Pinpoint the cell where the given text exists, returning its (x, y) midpoint coordinate. 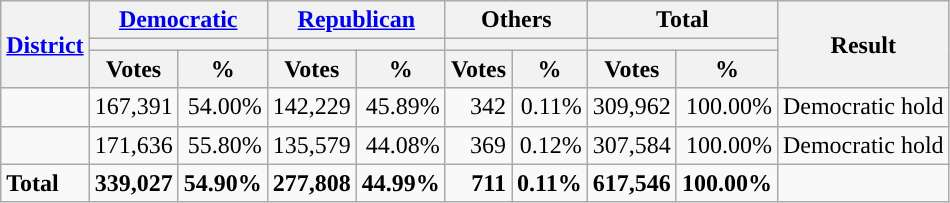
171,636 (134, 145)
142,229 (312, 107)
617,546 (632, 183)
Result (863, 44)
45.89% (400, 107)
54.90% (222, 183)
44.99% (400, 183)
167,391 (134, 107)
307,584 (632, 145)
District (45, 44)
55.80% (222, 145)
Democratic (178, 20)
135,579 (312, 145)
309,962 (632, 107)
369 (478, 145)
54.00% (222, 107)
342 (478, 107)
Others (516, 20)
Republican (356, 20)
339,027 (134, 183)
44.08% (400, 145)
0.12% (550, 145)
711 (478, 183)
277,808 (312, 183)
